Return the (X, Y) coordinate for the center point of the cell that contains the specified text.  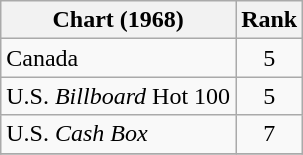
U.S. Cash Box (118, 134)
Canada (118, 58)
U.S. Billboard Hot 100 (118, 96)
Rank (270, 20)
Chart (1968) (118, 20)
7 (270, 134)
